Locate the cell with the specified text and output its [X, Y] center coordinate. 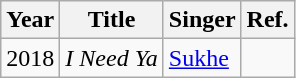
Singer [202, 20]
Sukhe [202, 58]
Title [112, 20]
I Need Ya [112, 58]
Year [30, 20]
Ref. [268, 20]
2018 [30, 58]
